Search for the cell housing the specified text and yield its (X, Y) center coordinate. 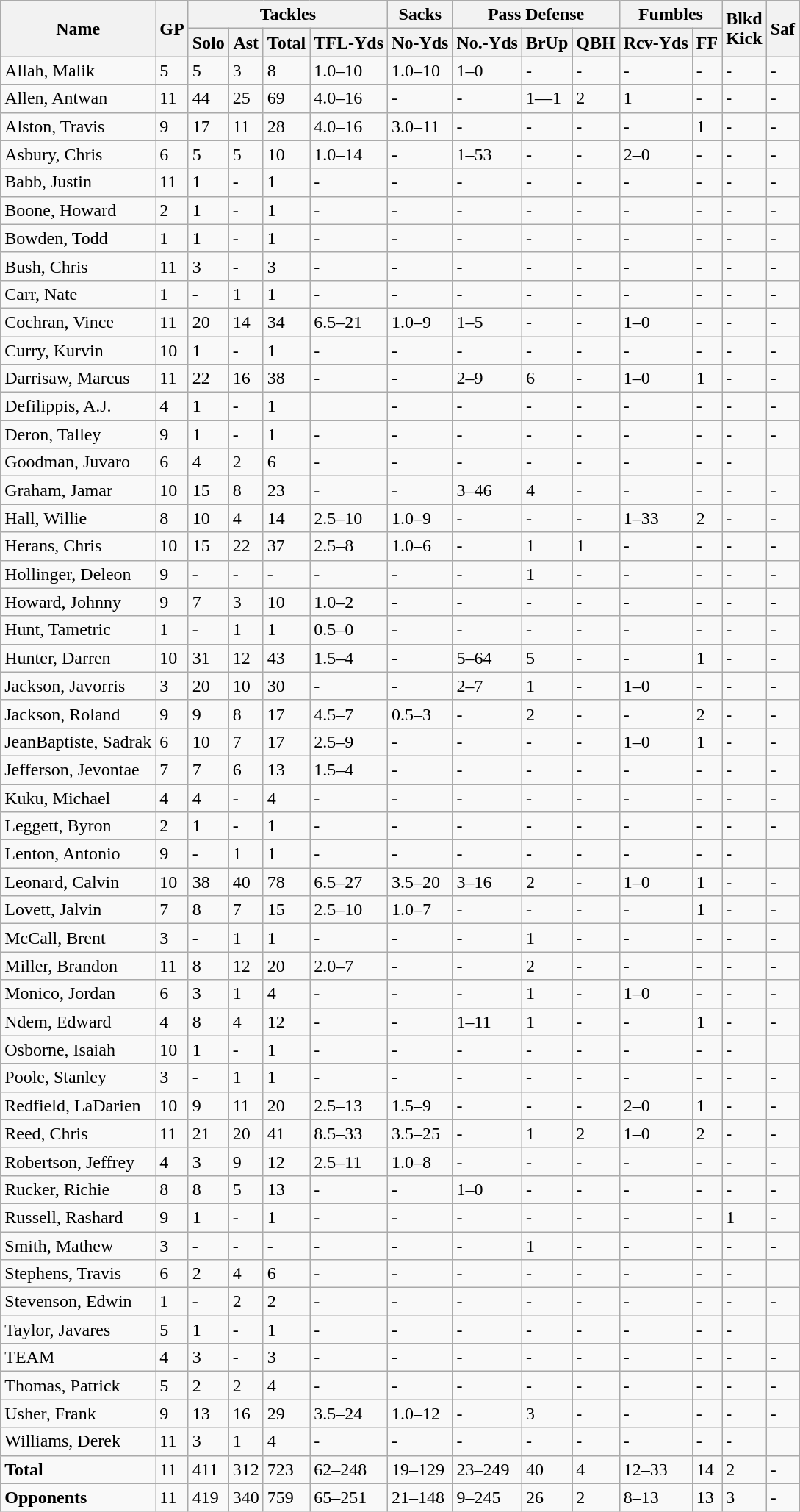
26 (547, 1497)
Bush, Chris (78, 266)
BlkdKick (744, 29)
1–11 (487, 1022)
2.5–13 (349, 1106)
312 (245, 1469)
28 (287, 126)
411 (209, 1469)
Leonard, Calvin (78, 882)
Tackles (288, 15)
2–7 (487, 686)
Usher, Frank (78, 1414)
3–16 (487, 882)
Howard, Johnny (78, 602)
Miller, Brandon (78, 966)
Curry, Kurvin (78, 351)
McCall, Brent (78, 938)
TEAM (78, 1358)
0.5–3 (420, 714)
Darrisaw, Marcus (78, 379)
30 (287, 686)
37 (287, 546)
2.5–11 (349, 1161)
2.0–7 (349, 966)
3.5–20 (420, 882)
FF (707, 43)
Asbury, Chris (78, 154)
GP (172, 29)
Solo (209, 43)
8–13 (655, 1497)
43 (287, 658)
No-Yds (420, 43)
44 (209, 98)
1–53 (487, 154)
1.0–8 (420, 1161)
9–245 (487, 1497)
Carr, Nate (78, 294)
41 (287, 1133)
21 (209, 1133)
Thomas, Patrick (78, 1386)
3.5–25 (420, 1133)
1—1 (547, 98)
25 (245, 98)
6.5–21 (349, 322)
Ndem, Edward (78, 1022)
Lovett, Jalvin (78, 910)
723 (287, 1469)
29 (287, 1414)
Deron, Talley (78, 434)
Alston, Travis (78, 126)
34 (287, 322)
1.0–14 (349, 154)
Hall, Willie (78, 518)
3–46 (487, 490)
12–33 (655, 1469)
69 (287, 98)
Smith, Mathew (78, 1246)
62–248 (349, 1469)
Rucker, Richie (78, 1189)
Russell, Rashard (78, 1217)
78 (287, 882)
Taylor, Javares (78, 1330)
QBH (596, 43)
Leggett, Byron (78, 826)
Redfield, LaDarien (78, 1106)
19–129 (420, 1469)
340 (245, 1497)
BrUp (547, 43)
759 (287, 1497)
Jackson, Javorris (78, 686)
1.0–12 (420, 1414)
Cochran, Vince (78, 322)
Hollinger, Deleon (78, 574)
Robertson, Jeffrey (78, 1161)
Saf (782, 29)
Graham, Jamar (78, 490)
Kuku, Michael (78, 798)
5–64 (487, 658)
4.5–7 (349, 714)
Pass Defense (536, 15)
Hunter, Darren (78, 658)
1–33 (655, 518)
419 (209, 1497)
Boone, Howard (78, 210)
1.5–9 (420, 1106)
Name (78, 29)
Defilippis, A.J. (78, 406)
2.5–8 (349, 546)
Fumbles (670, 15)
Poole, Stanley (78, 1078)
2.5–9 (349, 742)
21–148 (420, 1497)
Stephens, Travis (78, 1274)
65–251 (349, 1497)
Monico, Jordan (78, 994)
23 (287, 490)
2–9 (487, 379)
Williams, Derek (78, 1441)
Sacks (420, 15)
1.0–6 (420, 546)
Babb, Justin (78, 182)
TFL-Yds (349, 43)
3.0–11 (420, 126)
Bowden, Todd (78, 238)
1–5 (487, 322)
Rcv-Yds (655, 43)
1.0–2 (349, 602)
Allen, Antwan (78, 98)
No.-Yds (487, 43)
0.5–0 (349, 630)
Reed, Chris (78, 1133)
Allah, Malik (78, 71)
Osborne, Isaiah (78, 1050)
1.0–7 (420, 910)
Goodman, Juvaro (78, 462)
6.5–27 (349, 882)
Jackson, Roland (78, 714)
8.5–33 (349, 1133)
23–249 (487, 1469)
JeanBaptiste, Sadrak (78, 742)
Herans, Chris (78, 546)
Hunt, Tametric (78, 630)
Jefferson, Jevontae (78, 770)
Ast (245, 43)
Lenton, Antonio (78, 854)
3.5–24 (349, 1414)
31 (209, 658)
Stevenson, Edwin (78, 1302)
Opponents (78, 1497)
